Extract the (x, y) coordinate from the center of the cell holding the provided text.  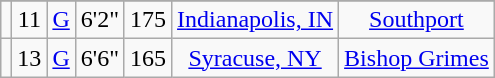
Indianapolis, IN (256, 20)
6'2" (100, 20)
Syracuse, NY (256, 58)
165 (148, 58)
11 (30, 20)
175 (148, 20)
Southport (417, 20)
Bishop Grimes (417, 58)
13 (30, 58)
6'6" (100, 58)
